Find where the given text appears and provide that cell's center as (x, y) coordinate. 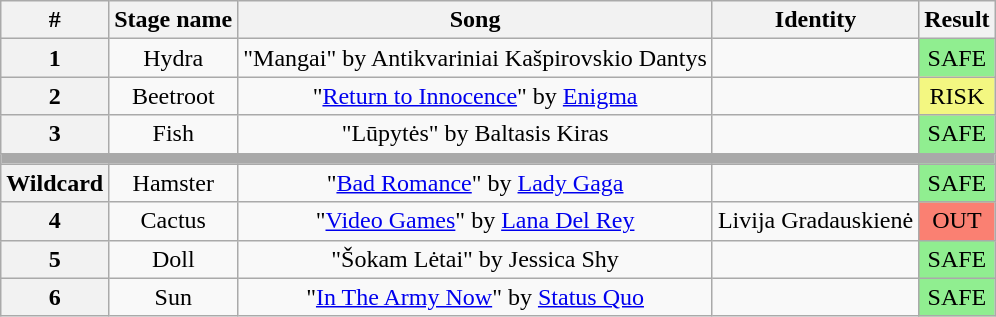
Doll (174, 259)
Hydra (174, 58)
"Šokam Lėtai" by Jessica Shy (476, 259)
Livija Gradauskienė (815, 221)
Fish (174, 134)
"Mangai" by Antikvariniai Kašpirovskio Dantys (476, 58)
Song (476, 20)
4 (55, 221)
Stage name (174, 20)
RISK (957, 96)
Beetroot (174, 96)
"Video Games" by Lana Del Rey (476, 221)
"Bad Romance" by Lady Gaga (476, 183)
6 (55, 297)
"In The Army Now" by Status Quo (476, 297)
1 (55, 58)
2 (55, 96)
Cactus (174, 221)
5 (55, 259)
"Lūpytės" by Baltasis Kiras (476, 134)
Hamster (174, 183)
OUT (957, 221)
"Return to Innocence" by Enigma (476, 96)
Identity (815, 20)
Wildcard (55, 183)
3 (55, 134)
Sun (174, 297)
Result (957, 20)
# (55, 20)
